From the cell containing the given text, extract its center point as [X, Y] coordinate. 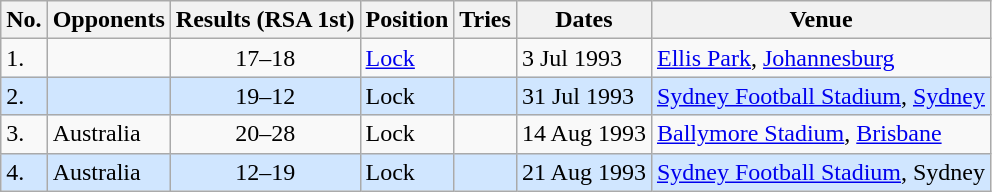
21 Aug 1993 [584, 172]
Venue [820, 20]
Opponents [108, 20]
2. [24, 96]
3. [24, 134]
Ellis Park, Johannesburg [820, 58]
17–18 [265, 58]
4. [24, 172]
Tries [486, 20]
Ballymore Stadium, Brisbane [820, 134]
12–19 [265, 172]
14 Aug 1993 [584, 134]
31 Jul 1993 [584, 96]
No. [24, 20]
Dates [584, 20]
19–12 [265, 96]
1. [24, 58]
Position [407, 20]
20–28 [265, 134]
Results (RSA 1st) [265, 20]
3 Jul 1993 [584, 58]
